Capture the cell that displays the provided text and extract its [x, y] central coordinate. 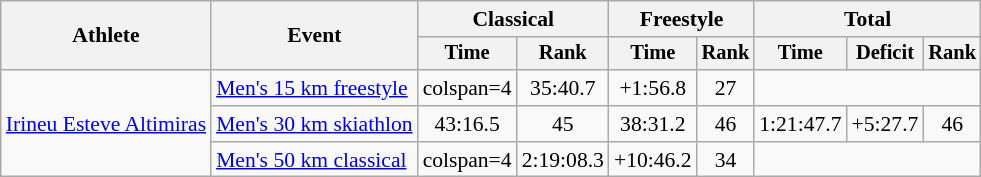
Irineu Esteve Altimiras [106, 124]
+5:27.7 [886, 124]
+1:56.8 [653, 88]
45 [563, 124]
1:21:47.7 [800, 124]
Classical [514, 19]
colspan=4 [468, 88]
27 [726, 88]
Deficit [886, 54]
Total [868, 19]
Men's 30 km skiathlon [314, 124]
Men's 15 km freestyle [314, 88]
43:16.5 [468, 124]
Athlete [106, 36]
Event [314, 36]
Freestyle [682, 19]
38:31.2 [653, 124]
35:40.7 [563, 88]
